For the text-containing cell, return its midpoint in [x, y] coordinate format. 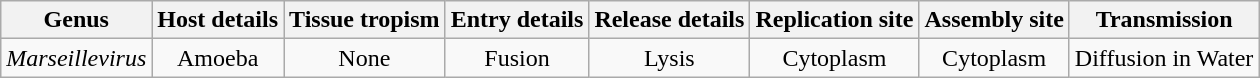
Marseillevirus [76, 58]
Release details [670, 20]
Assembly site [994, 20]
Transmission [1164, 20]
Lysis [670, 58]
Entry details [517, 20]
Amoeba [218, 58]
Genus [76, 20]
Diffusion in Water [1164, 58]
Fusion [517, 58]
Host details [218, 20]
Replication site [834, 20]
None [365, 58]
Tissue tropism [365, 20]
